Identify which cell holds the provided text, then report its [X, Y] central coordinate. 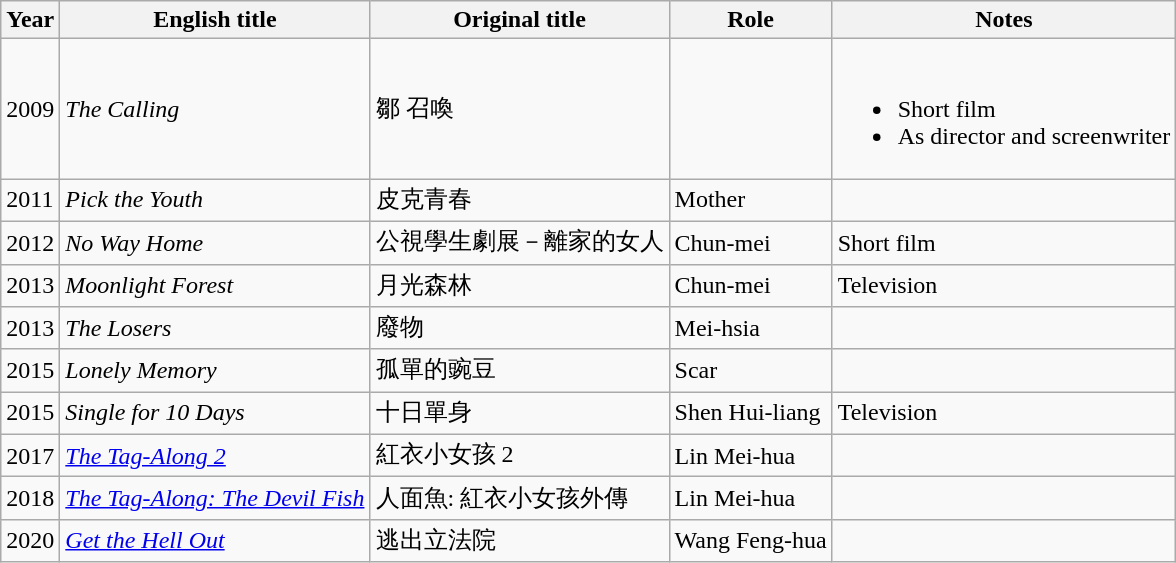
人面魚: 紅衣小女孩外傳 [520, 498]
Moonlight Forest [215, 286]
The Tag-Along 2 [215, 456]
Single for 10 Days [215, 414]
孤單的豌豆 [520, 370]
廢物 [520, 328]
Scar [750, 370]
Get the Hell Out [215, 540]
鄒 召喚 [520, 109]
逃出立法院 [520, 540]
Short filmAs director and screenwriter [1004, 109]
公視學生劇展－離家的女人 [520, 242]
The Tag-Along: The Devil Fish [215, 498]
2020 [30, 540]
Notes [1004, 20]
The Calling [215, 109]
Mei-hsia [750, 328]
2011 [30, 200]
No Way Home [215, 242]
2017 [30, 456]
Mother [750, 200]
Lonely Memory [215, 370]
Pick the Youth [215, 200]
2018 [30, 498]
Year [30, 20]
紅衣小女孩 2 [520, 456]
The Losers [215, 328]
Wang Feng-hua [750, 540]
十日單身 [520, 414]
Role [750, 20]
月光森林 [520, 286]
Original title [520, 20]
Short film [1004, 242]
English title [215, 20]
2009 [30, 109]
Shen Hui-liang [750, 414]
皮克青春 [520, 200]
2012 [30, 242]
